Capture the cell that displays the provided text and extract its (x, y) central coordinate. 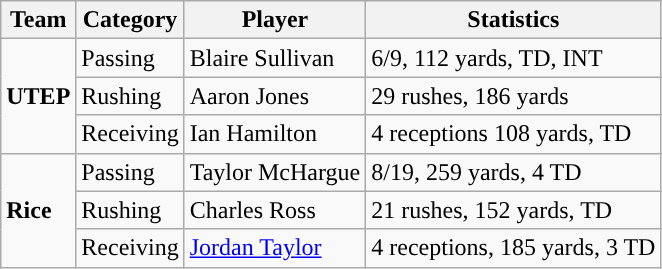
Rice (38, 210)
Charles Ross (275, 210)
4 receptions, 185 yards, 3 TD (514, 248)
Category (130, 20)
Player (275, 20)
UTEP (38, 96)
Jordan Taylor (275, 248)
8/19, 259 yards, 4 TD (514, 172)
Blaire Sullivan (275, 58)
29 rushes, 186 yards (514, 96)
Aaron Jones (275, 96)
6/9, 112 yards, TD, INT (514, 58)
Taylor McHargue (275, 172)
Ian Hamilton (275, 134)
4 receptions 108 yards, TD (514, 134)
21 rushes, 152 yards, TD (514, 210)
Statistics (514, 20)
Team (38, 20)
